Scan for the cell matching the given text and deliver its (X, Y) coordinate at center. 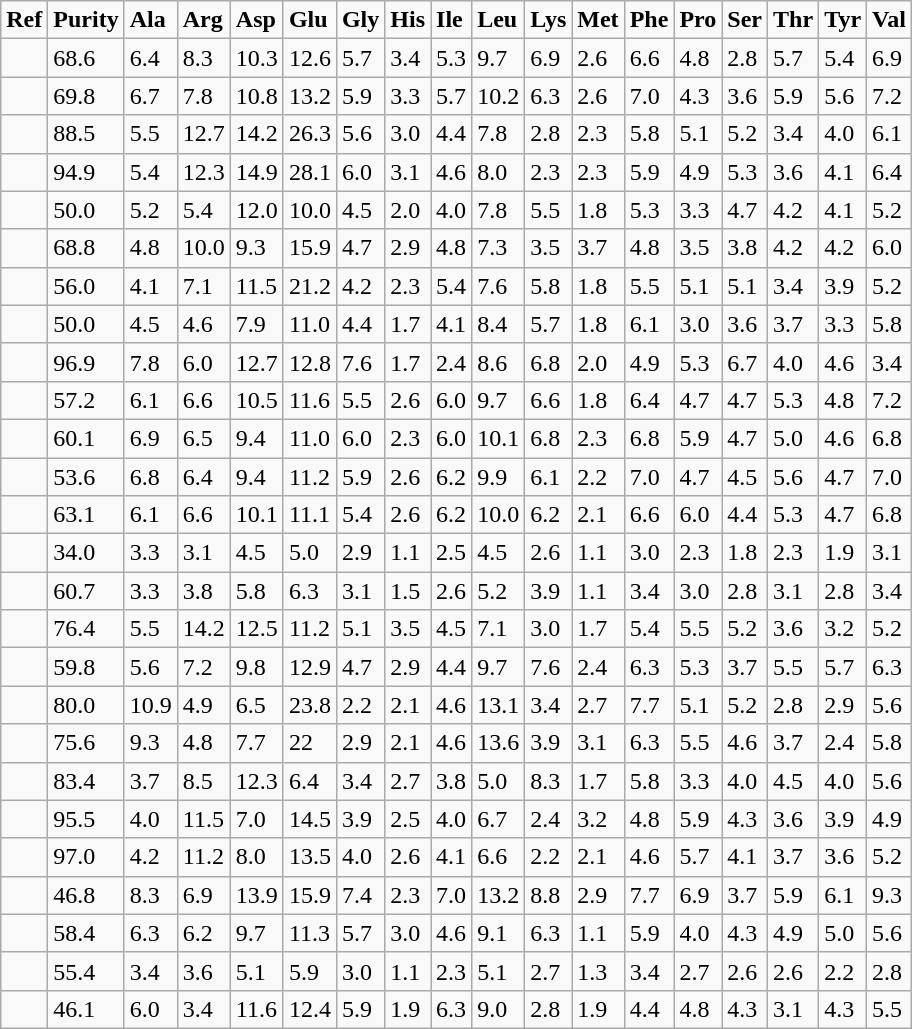
13.1 (498, 705)
58.4 (86, 933)
60.1 (86, 438)
Asp (256, 20)
Glu (310, 20)
95.5 (86, 819)
23.8 (310, 705)
11.1 (310, 515)
12.4 (310, 1009)
12.8 (310, 362)
Phe (649, 20)
7.9 (256, 324)
94.9 (86, 172)
1.3 (598, 971)
12.9 (310, 667)
13.6 (498, 743)
26.3 (310, 134)
69.8 (86, 96)
9.0 (498, 1009)
Lys (548, 20)
Leu (498, 20)
Purity (86, 20)
9.8 (256, 667)
13.9 (256, 895)
60.7 (86, 591)
59.8 (86, 667)
83.4 (86, 781)
63.1 (86, 515)
8.6 (498, 362)
12.6 (310, 58)
34.0 (86, 553)
12.0 (256, 210)
11.3 (310, 933)
22 (310, 743)
14.9 (256, 172)
Met (598, 20)
9.9 (498, 477)
10.5 (256, 400)
10.8 (256, 96)
10.2 (498, 96)
13.5 (310, 857)
76.4 (86, 629)
Arg (204, 20)
80.0 (86, 705)
75.6 (86, 743)
57.2 (86, 400)
1.5 (408, 591)
97.0 (86, 857)
68.6 (86, 58)
46.8 (86, 895)
His (408, 20)
9.1 (498, 933)
68.8 (86, 248)
Gly (360, 20)
88.5 (86, 134)
12.5 (256, 629)
53.6 (86, 477)
8.8 (548, 895)
14.5 (310, 819)
7.3 (498, 248)
21.2 (310, 286)
Thr (794, 20)
46.1 (86, 1009)
28.1 (310, 172)
Pro (698, 20)
Ref (24, 20)
8.5 (204, 781)
Ala (150, 20)
10.3 (256, 58)
10.9 (150, 705)
Val (890, 20)
8.4 (498, 324)
56.0 (86, 286)
7.4 (360, 895)
Ser (745, 20)
55.4 (86, 971)
Ile (452, 20)
Tyr (843, 20)
96.9 (86, 362)
